Capture the cell that displays the provided text and extract its [x, y] central coordinate. 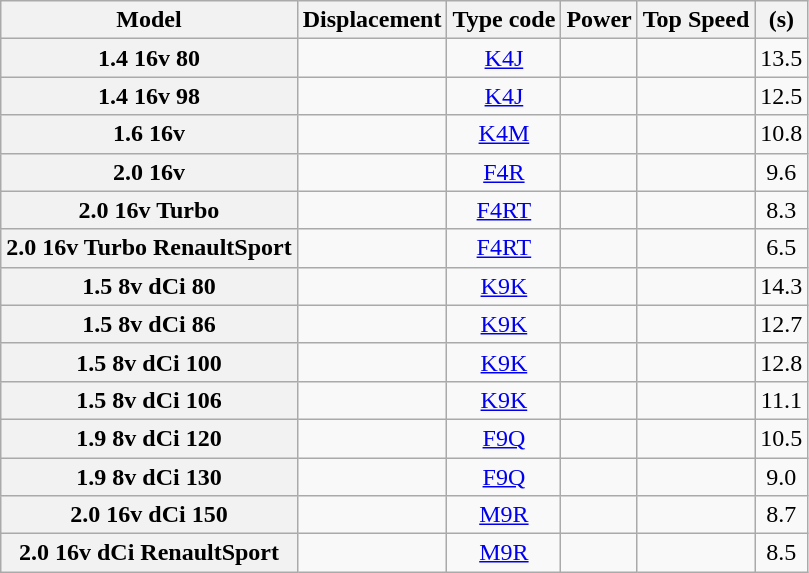
8.3 [782, 210]
F4R [504, 172]
Top Speed [696, 20]
13.5 [782, 58]
1.4 16v 80 [149, 58]
2.0 16v Turbo RenaultSport [149, 248]
2.0 16v dCi 150 [149, 515]
(s) [782, 20]
1.4 16v 98 [149, 96]
9.0 [782, 477]
12.5 [782, 96]
10.8 [782, 134]
9.6 [782, 172]
1.5 8v dCi 100 [149, 362]
2.0 16v [149, 172]
8.5 [782, 553]
2.0 16v Turbo [149, 210]
1.5 8v dCi 80 [149, 286]
6.5 [782, 248]
K4M [504, 134]
12.8 [782, 362]
1.5 8v dCi 86 [149, 324]
Type code [504, 20]
2.0 16v dCi RenaultSport [149, 553]
Power [599, 20]
Model [149, 20]
1.6 16v [149, 134]
1.5 8v dCi 106 [149, 400]
1.9 8v dCi 120 [149, 438]
8.7 [782, 515]
10.5 [782, 438]
11.1 [782, 400]
1.9 8v dCi 130 [149, 477]
12.7 [782, 324]
Displacement [372, 20]
14.3 [782, 286]
